Scan for the cell matching the given text and deliver its [X, Y] coordinate at center. 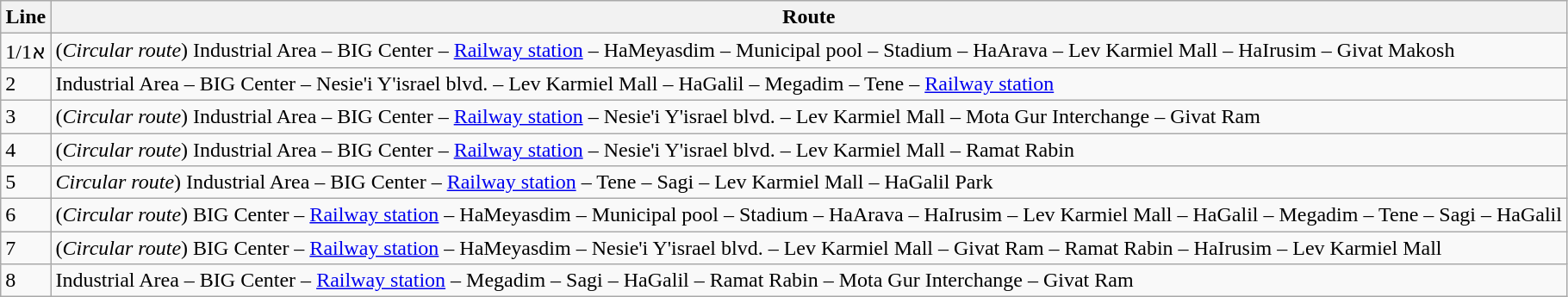
Line [26, 17]
4 [26, 149]
2 [26, 84]
8 [26, 281]
3 [26, 116]
Industrial Area – BIG Center – Nesie'i Y'israel blvd. – Lev Karmiel Mall – HaGalil – Megadim – Tene – Railway station [809, 84]
7 [26, 248]
Route [809, 17]
Circular route) Industrial Area – BIG Center – Railway station – Tene – Sagi – Lev Karmiel Mall – HaGalil Park [809, 183]
Industrial Area – BIG Center – Railway station – Megadim – Sagi – HaGalil – Ramat Rabin – Mota Gur Interchange – Givat Ram [809, 281]
5 [26, 183]
1/1א [26, 51]
(Circular route) Industrial Area – BIG Center – Railway station – Nesie'i Y'israel blvd. – Lev Karmiel Mall – Mota Gur Interchange – Givat Ram [809, 116]
(Circular route) Industrial Area – BIG Center – Railway station – Nesie'i Y'israel blvd. – Lev Karmiel Mall – Ramat Rabin [809, 149]
6 [26, 215]
